Provide the [X, Y] coordinate of the cell's center where the given text is located.  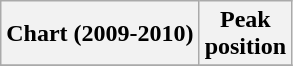
Peakposition [245, 34]
Chart (2009-2010) [100, 34]
